Find where the given text appears and provide that cell's center as [x, y] coordinate. 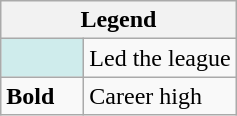
Bold [42, 96]
Legend [118, 20]
Led the league [160, 58]
Career high [160, 96]
